Extract the (X, Y) coordinate from the center of the cell holding the provided text.  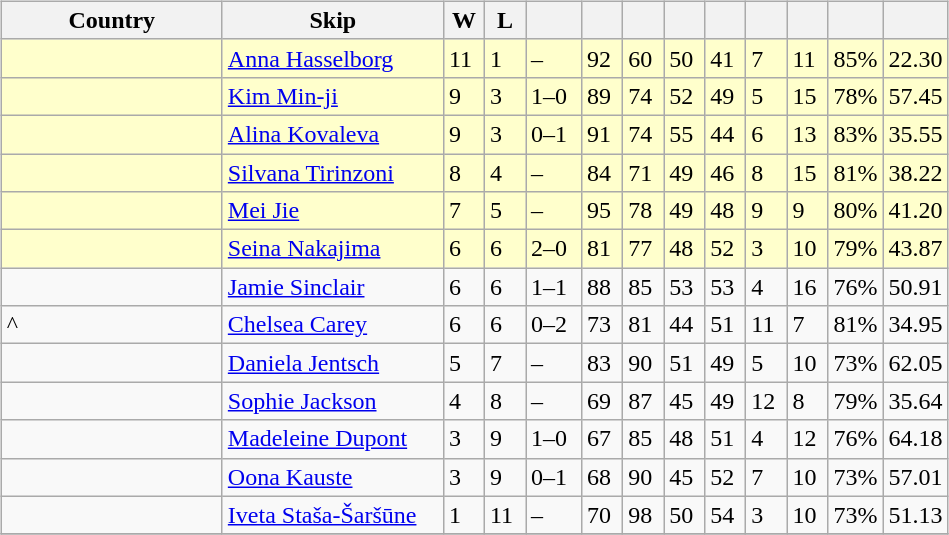
71 (644, 173)
Mei Jie (332, 211)
50.91 (916, 287)
L (504, 20)
W (464, 20)
35.64 (916, 401)
83% (856, 134)
2–0 (554, 249)
89 (602, 96)
Chelsea Carey (332, 325)
84 (602, 173)
^ (112, 325)
91 (602, 134)
Oona Kauste (332, 477)
Seina Nakajima (332, 249)
16 (808, 287)
62.05 (916, 363)
41.20 (916, 211)
55 (684, 134)
13 (808, 134)
87 (644, 401)
Jamie Sinclair (332, 287)
68 (602, 477)
98 (644, 515)
35.55 (916, 134)
22.30 (916, 58)
34.95 (916, 325)
Alina Kovaleva (332, 134)
57.45 (916, 96)
Anna Hasselborg (332, 58)
0–2 (554, 325)
54 (726, 515)
78% (856, 96)
73 (602, 325)
92 (602, 58)
60 (644, 58)
67 (602, 439)
78 (644, 211)
77 (644, 249)
41 (726, 58)
64.18 (916, 439)
Madeleine Dupont (332, 439)
57.01 (916, 477)
Country (112, 20)
Daniela Jentsch (332, 363)
38.22 (916, 173)
88 (602, 287)
83 (602, 363)
Sophie Jackson (332, 401)
85% (856, 58)
Silvana Tirinzoni (332, 173)
Iveta Staša-Šaršūne (332, 515)
70 (602, 515)
43.87 (916, 249)
80% (856, 211)
69 (602, 401)
Skip (332, 20)
1–1 (554, 287)
Kim Min-ji (332, 96)
46 (726, 173)
95 (602, 211)
51.13 (916, 515)
